From the cell containing the given text, extract its center point as (x, y) coordinate. 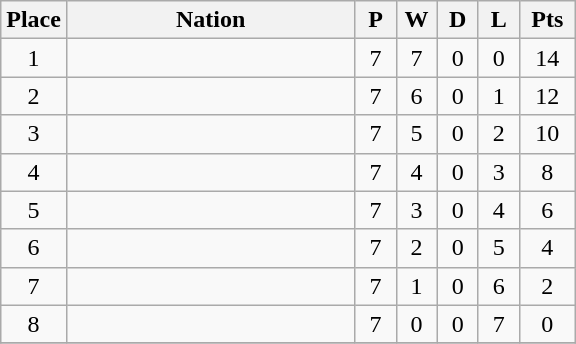
D (458, 20)
P (376, 20)
10 (547, 134)
Nation (210, 20)
W (416, 20)
L (498, 20)
Place (34, 20)
12 (547, 96)
Pts (547, 20)
14 (547, 58)
